Search for the cell housing the specified text and yield its [X, Y] center coordinate. 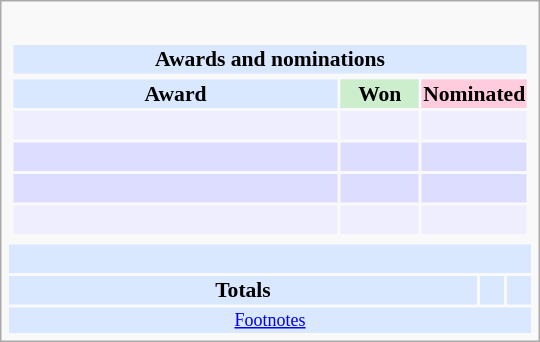
Award [175, 93]
Nominated [474, 93]
Footnotes [270, 320]
Won [380, 93]
Awards and nominations Award Won Nominated [270, 128]
Awards and nominations [270, 59]
Totals [243, 290]
